Extract the [x, y] coordinate from the center of the cell holding the provided text.  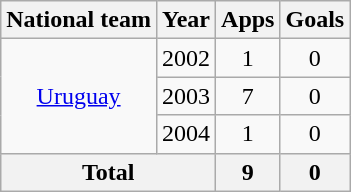
Total [108, 172]
National team [79, 20]
Goals [315, 20]
Uruguay [79, 96]
2003 [186, 96]
7 [248, 96]
9 [248, 172]
2004 [186, 134]
Year [186, 20]
2002 [186, 58]
Apps [248, 20]
